Capture the cell that displays the provided text and extract its [x, y] central coordinate. 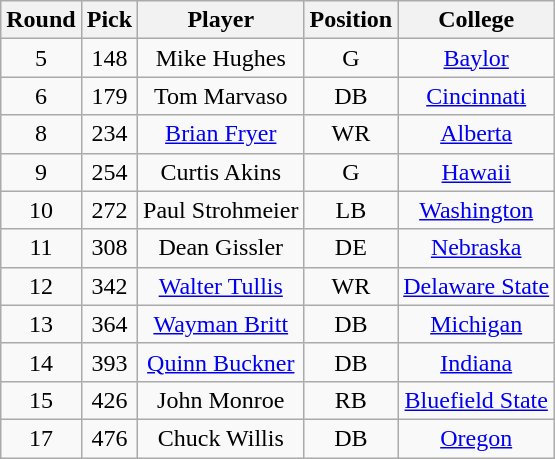
RB [351, 400]
Curtis Akins [221, 172]
179 [109, 96]
364 [109, 324]
Quinn Buckner [221, 362]
234 [109, 134]
6 [41, 96]
Baylor [476, 58]
Pick [109, 20]
Position [351, 20]
Wayman Britt [221, 324]
College [476, 20]
Tom Marvaso [221, 96]
LB [351, 210]
5 [41, 58]
Delaware State [476, 286]
Brian Fryer [221, 134]
Nebraska [476, 248]
272 [109, 210]
11 [41, 248]
8 [41, 134]
Cincinnati [476, 96]
Oregon [476, 438]
Chuck Willis [221, 438]
Alberta [476, 134]
Player [221, 20]
DE [351, 248]
13 [41, 324]
9 [41, 172]
Washington [476, 210]
Hawaii [476, 172]
Walter Tullis [221, 286]
12 [41, 286]
254 [109, 172]
476 [109, 438]
Paul Strohmeier [221, 210]
393 [109, 362]
John Monroe [221, 400]
Indiana [476, 362]
342 [109, 286]
Dean Gissler [221, 248]
15 [41, 400]
Mike Hughes [221, 58]
Bluefield State [476, 400]
Round [41, 20]
17 [41, 438]
10 [41, 210]
426 [109, 400]
14 [41, 362]
148 [109, 58]
Michigan [476, 324]
308 [109, 248]
